Detect which cell encompasses the target text, then output its [X, Y] center coordinate. 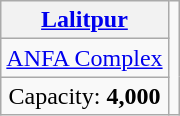
ANFA Complex [84, 58]
Lalitpur [84, 20]
Capacity: 4,000 [84, 96]
